Find where the given text appears and provide that cell's center as [X, Y] coordinate. 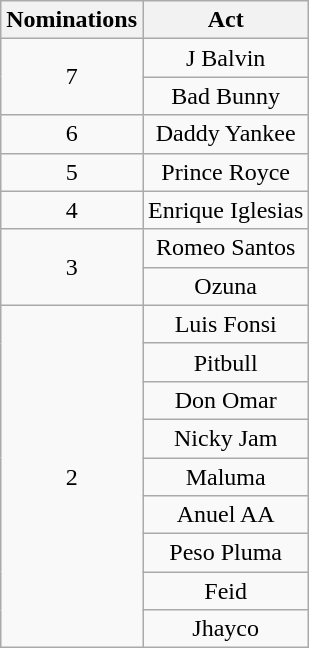
Don Omar [225, 400]
Prince Royce [225, 172]
2 [72, 476]
6 [72, 134]
4 [72, 210]
Peso Pluma [225, 553]
Nominations [72, 20]
Anuel AA [225, 515]
J Balvin [225, 58]
Pitbull [225, 362]
7 [72, 77]
Jhayco [225, 629]
Act [225, 20]
Romeo Santos [225, 248]
3 [72, 267]
Feid [225, 591]
Maluma [225, 477]
Luis Fonsi [225, 324]
Bad Bunny [225, 96]
Enrique Iglesias [225, 210]
Nicky Jam [225, 438]
Ozuna [225, 286]
Daddy Yankee [225, 134]
5 [72, 172]
